Return the [X, Y] coordinate for the center point of the cell that contains the specified text.  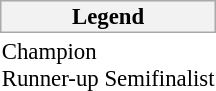
Legend [108, 16]
